Find where the given text appears and provide that cell's center as [x, y] coordinate. 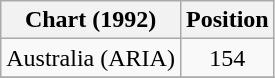
Australia (ARIA) [91, 58]
154 [227, 58]
Position [227, 20]
Chart (1992) [91, 20]
